From the cell containing the given text, extract its center point as (x, y) coordinate. 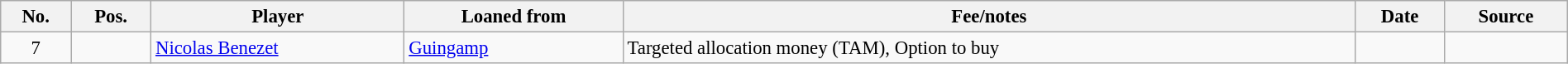
Targeted allocation money (TAM), Option to buy (989, 48)
No. (36, 17)
Loaned from (514, 17)
Source (1507, 17)
Guingamp (514, 48)
7 (36, 48)
Fee/notes (989, 17)
Pos. (111, 17)
Player (278, 17)
Nicolas Benezet (278, 48)
Date (1400, 17)
